Detect which cell encompasses the target text, then output its [x, y] center coordinate. 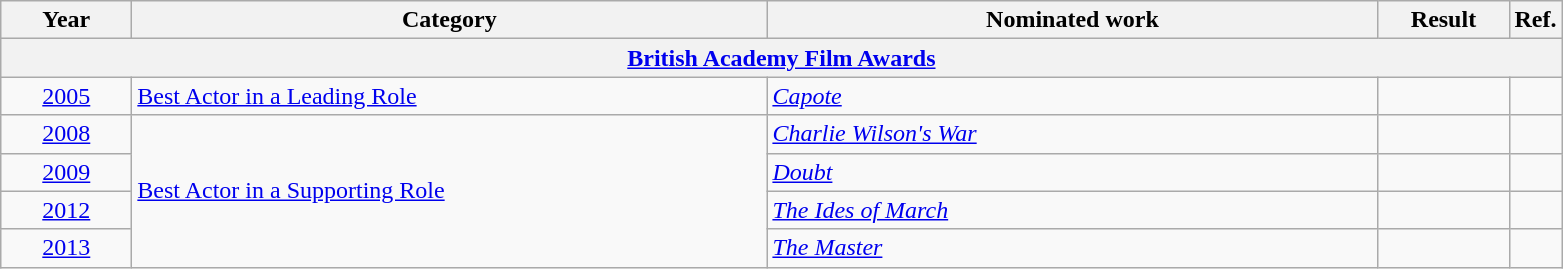
The Ides of March [1072, 210]
2013 [66, 248]
2008 [66, 134]
Best Actor in a Supporting Role [450, 191]
Best Actor in a Leading Role [450, 96]
Charlie Wilson's War [1072, 134]
The Master [1072, 248]
Ref. [1536, 20]
Nominated work [1072, 20]
Category [450, 20]
British Academy Film Awards [782, 58]
Capote [1072, 96]
Result [1444, 20]
Year [66, 20]
2012 [66, 210]
2009 [66, 172]
Doubt [1072, 172]
2005 [66, 96]
